Return (X, Y) of the center of cell containing provided text 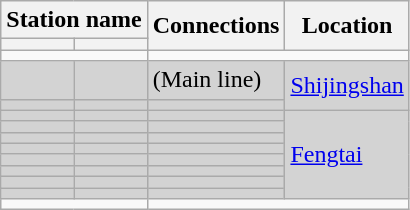
(Main line) (216, 80)
Location (347, 26)
Connections (216, 26)
Station name (74, 20)
Fengtai (347, 154)
Shijingshan (347, 86)
